From the cell containing the given text, extract its center point as (x, y) coordinate. 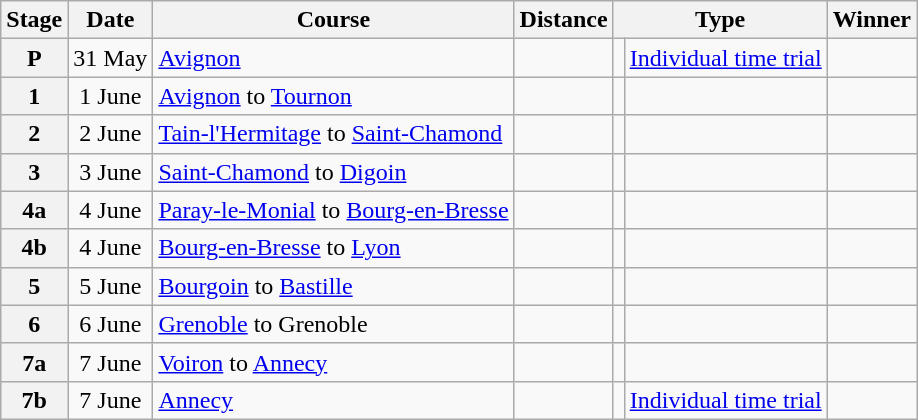
Bourgoin to Bastille (334, 286)
Tain-l'Hermitage to Saint-Chamond (334, 134)
1 June (110, 96)
6 (34, 324)
4a (34, 210)
5 June (110, 286)
4b (34, 248)
3 (34, 172)
Annecy (334, 400)
Distance (564, 20)
Stage (34, 20)
Bourg-en-Bresse to Lyon (334, 248)
1 (34, 96)
Avignon (334, 58)
Type (720, 20)
Voiron to Annecy (334, 362)
Grenoble to Grenoble (334, 324)
Avignon to Tournon (334, 96)
6 June (110, 324)
7a (34, 362)
Winner (872, 20)
Saint-Chamond to Digoin (334, 172)
P (34, 58)
Date (110, 20)
31 May (110, 58)
Course (334, 20)
2 (34, 134)
3 June (110, 172)
5 (34, 286)
7b (34, 400)
2 June (110, 134)
Paray-le-Monial to Bourg-en-Bresse (334, 210)
